Find where the given text appears and provide that cell's center as (X, Y) coordinate. 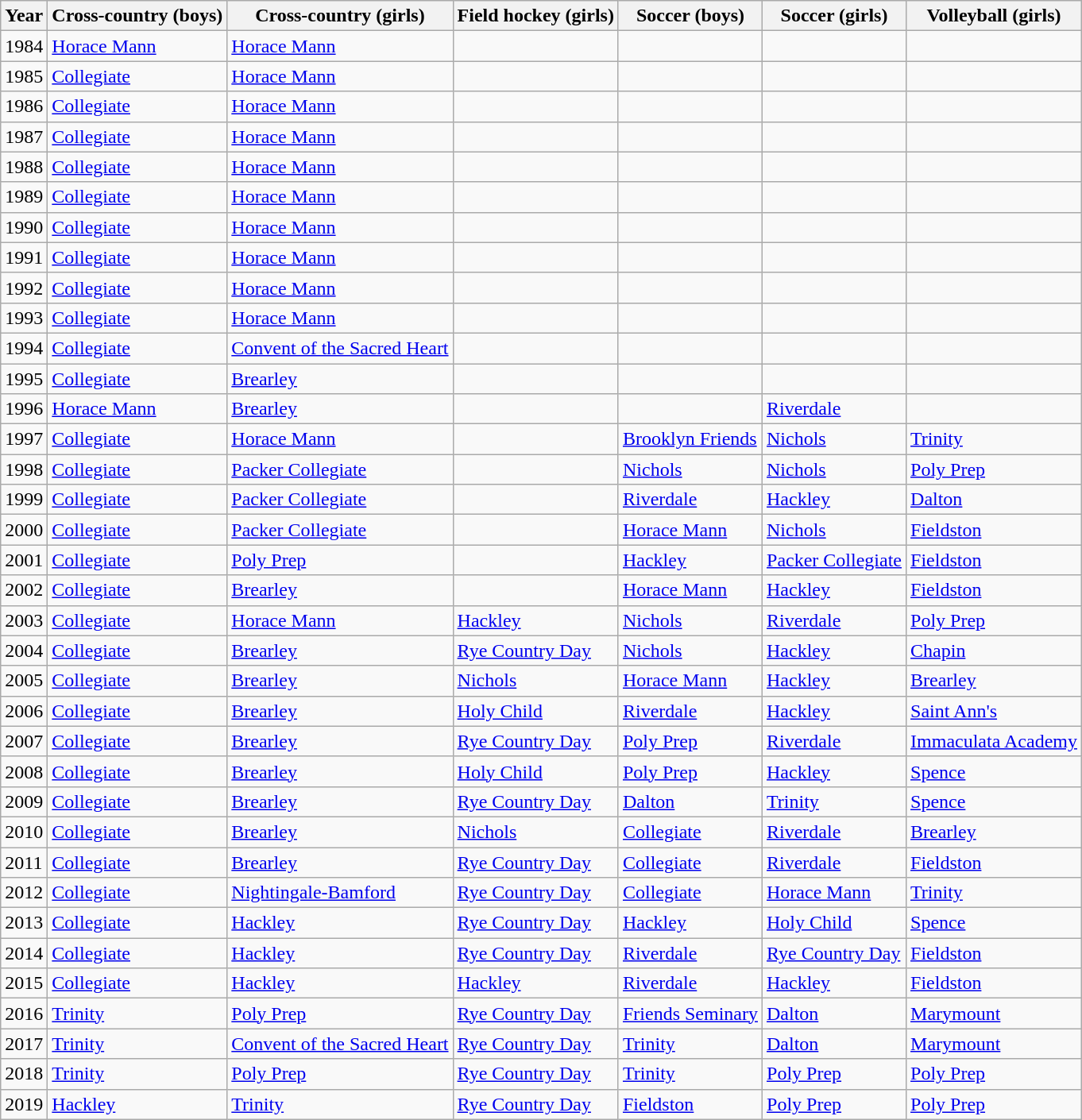
2006 (24, 711)
2007 (24, 741)
2016 (24, 1014)
1991 (24, 257)
1999 (24, 500)
Soccer (boys) (690, 16)
1995 (24, 379)
2018 (24, 1074)
Chapin (995, 651)
2000 (24, 530)
1993 (24, 318)
2008 (24, 771)
2010 (24, 832)
2011 (24, 862)
Year (24, 16)
Nightingale-Bamford (340, 893)
2009 (24, 801)
2014 (24, 953)
2003 (24, 620)
2019 (24, 1104)
2002 (24, 590)
Immaculata Academy (995, 741)
2013 (24, 923)
1987 (24, 137)
1998 (24, 469)
2005 (24, 681)
Cross-country (boys) (137, 16)
1997 (24, 439)
Soccer (girls) (834, 16)
Volleyball (girls) (995, 16)
Brooklyn Friends (690, 439)
1992 (24, 288)
1990 (24, 227)
1985 (24, 76)
1996 (24, 409)
1989 (24, 197)
2015 (24, 983)
1994 (24, 348)
Saint Ann's (995, 711)
Cross-country (girls) (340, 16)
1986 (24, 106)
Field hockey (girls) (535, 16)
1988 (24, 167)
2017 (24, 1044)
1984 (24, 46)
Friends Seminary (690, 1014)
2004 (24, 651)
2012 (24, 893)
2001 (24, 560)
